From the cell containing the given text, extract its center point as (x, y) coordinate. 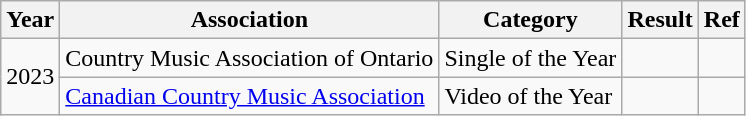
2023 (30, 77)
Result (660, 20)
Category (530, 20)
Ref (722, 20)
Single of the Year (530, 58)
Year (30, 20)
Canadian Country Music Association (250, 96)
Association (250, 20)
Video of the Year (530, 96)
Country Music Association of Ontario (250, 58)
